Determine the [X, Y] coordinate at the center of the cell enclosing the given text.  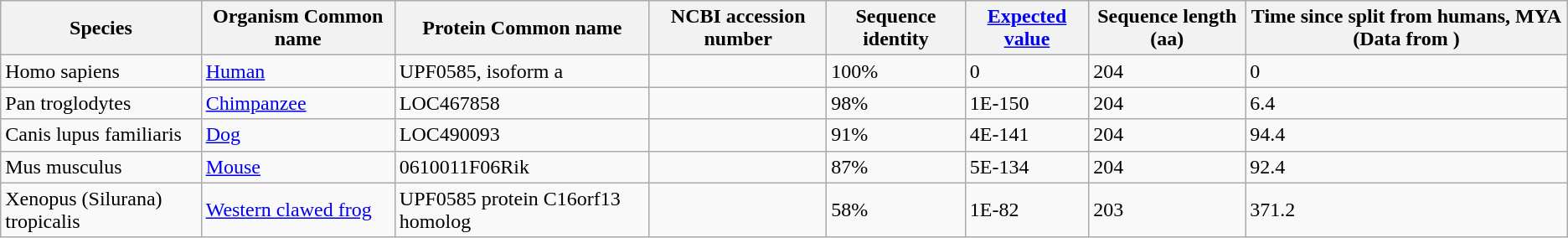
0610011F06Rik [522, 167]
Protein Common name [522, 28]
4E-141 [1027, 135]
Time since split from humans, MYA (Data from ) [1407, 28]
87% [896, 167]
Dog [298, 135]
91% [896, 135]
94.4 [1407, 135]
6.4 [1407, 103]
Western clawed frog [298, 210]
Human [298, 71]
LOC467858 [522, 103]
58% [896, 210]
UPF0585, isoform a [522, 71]
Mus musculus [101, 167]
Xenopus (Silurana) tropicalis [101, 210]
Organism Common name [298, 28]
98% [896, 103]
203 [1168, 210]
371.2 [1407, 210]
Canis lupus familiaris [101, 135]
1E-150 [1027, 103]
Chimpanzee [298, 103]
UPF0585 protein C16orf13 homolog [522, 210]
Expected value [1027, 28]
Mouse [298, 167]
Species [101, 28]
100% [896, 71]
1E-82 [1027, 210]
5E-134 [1027, 167]
LOC490093 [522, 135]
Sequence identity [896, 28]
Homo sapiens [101, 71]
Sequence length (aa) [1168, 28]
NCBI accession number [737, 28]
Pan troglodytes [101, 103]
92.4 [1407, 167]
